For the text-containing cell, return its midpoint in [X, Y] coordinate format. 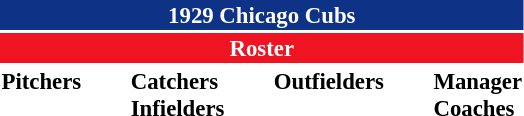
Roster [262, 48]
1929 Chicago Cubs [262, 15]
